Search for the cell housing the specified text and yield its [X, Y] center coordinate. 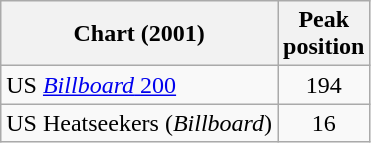
Peakposition [324, 34]
Chart (2001) [140, 34]
US Heatseekers (Billboard) [140, 123]
194 [324, 85]
US Billboard 200 [140, 85]
16 [324, 123]
